Determine the [x, y] coordinate at the center of the cell enclosing the given text.  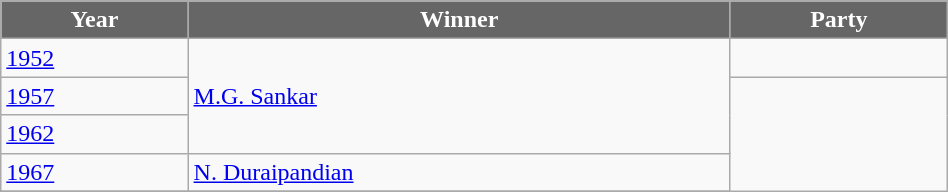
Winner [459, 20]
1952 [94, 58]
N. Duraipandian [459, 172]
M.G. Sankar [459, 96]
Year [94, 20]
1967 [94, 172]
1962 [94, 134]
1957 [94, 96]
Party [838, 20]
